Scan for the cell matching the given text and deliver its [x, y] coordinate at center. 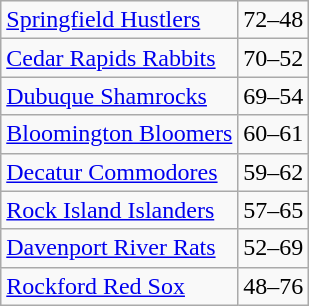
Springfield Hustlers [120, 20]
52–69 [274, 248]
59–62 [274, 172]
70–52 [274, 58]
60–61 [274, 134]
Davenport River Rats [120, 248]
72–48 [274, 20]
57–65 [274, 210]
Decatur Commodores [120, 172]
Cedar Rapids Rabbits [120, 58]
Bloomington Bloomers [120, 134]
69–54 [274, 96]
Rock Island Islanders [120, 210]
Dubuque Shamrocks [120, 96]
Rockford Red Sox [120, 286]
48–76 [274, 286]
